Extract the [X, Y] coordinate from the center of the cell holding the provided text.  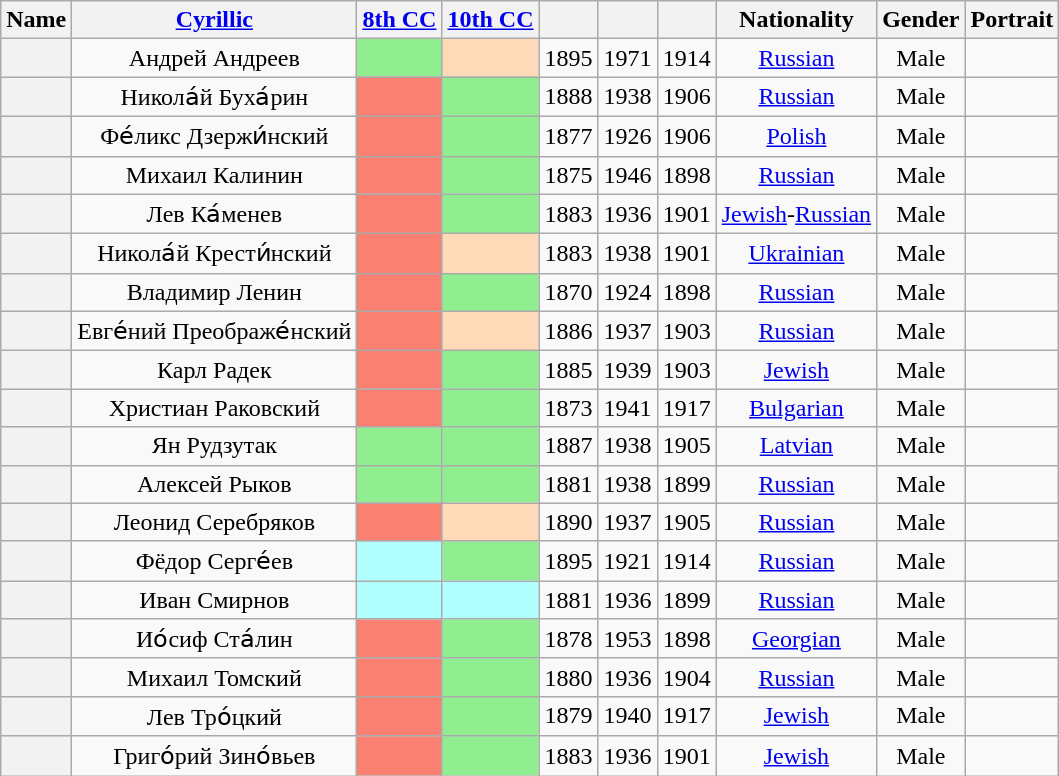
1880 [568, 677]
1953 [628, 639]
Михаил Томский [214, 677]
1946 [628, 175]
1940 [628, 716]
1878 [568, 639]
1924 [628, 292]
1888 [568, 97]
1886 [568, 331]
Михаил Калинин [214, 175]
Portrait [1012, 20]
Latvian [796, 446]
Карл Радек [214, 370]
Bulgarian [796, 408]
Евге́ний Преображе́нский [214, 331]
Georgian [796, 639]
Андрей Андреев [214, 58]
1971 [628, 58]
Ио́сиф Ста́лин [214, 639]
Никола́й Буха́рин [214, 97]
Никола́й Крести́нский [214, 254]
Леонид Серебряков [214, 522]
10th CC [490, 20]
Григо́рий Зино́вьев [214, 756]
1879 [568, 716]
1926 [628, 136]
1921 [628, 561]
1870 [568, 292]
Владимир Ленин [214, 292]
1904 [686, 677]
Лев Ка́менев [214, 214]
Jewish-Russian [796, 214]
1890 [568, 522]
8th CC [400, 20]
1875 [568, 175]
Name [36, 20]
Polish [796, 136]
Лев Тро́цкий [214, 716]
Фёдор Серге́ев [214, 561]
Христиан Раковский [214, 408]
1887 [568, 446]
Gender [921, 20]
1873 [568, 408]
Ян Рудзутак [214, 446]
1939 [628, 370]
Фе́ликс Дзержи́нский [214, 136]
Алексей Рыков [214, 484]
Nationality [796, 20]
1877 [568, 136]
Иван Смирнов [214, 600]
1885 [568, 370]
Cyrillic [214, 20]
Ukrainian [796, 254]
1941 [628, 408]
